From the cell containing the given text, extract its center point as [X, Y] coordinate. 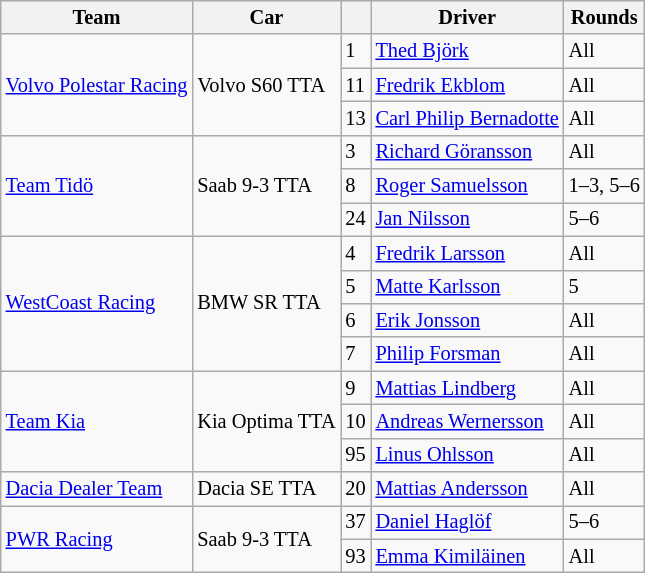
Fredrik Larsson [468, 253]
Dacia SE TTA [266, 489]
24 [355, 219]
93 [355, 556]
Team Tidö [97, 186]
Erik Jonsson [468, 320]
6 [355, 320]
Emma Kimiläinen [468, 556]
Roger Samuelsson [468, 186]
PWR Racing [97, 538]
Driver [468, 17]
7 [355, 354]
Matte Karlsson [468, 287]
9 [355, 388]
Linus Ohlsson [468, 455]
Jan Nilsson [468, 219]
BMW SR TTA [266, 304]
Fredrik Ekblom [468, 85]
Car [266, 17]
10 [355, 421]
Thed Björk [468, 51]
37 [355, 522]
95 [355, 455]
3 [355, 152]
11 [355, 85]
Mattias Lindberg [468, 388]
4 [355, 253]
WestCoast Racing [97, 304]
Volvo S60 TTA [266, 84]
Mattias Andersson [468, 489]
1 [355, 51]
20 [355, 489]
Kia Optima TTA [266, 422]
Richard Göransson [468, 152]
13 [355, 118]
1–3, 5–6 [604, 186]
8 [355, 186]
Rounds [604, 17]
Daniel Haglöf [468, 522]
Dacia Dealer Team [97, 489]
Team Kia [97, 422]
Philip Forsman [468, 354]
Andreas Wernersson [468, 421]
Team [97, 17]
Volvo Polestar Racing [97, 84]
Carl Philip Bernadotte [468, 118]
